Extract the (X, Y) coordinate from the center of the cell holding the provided text.  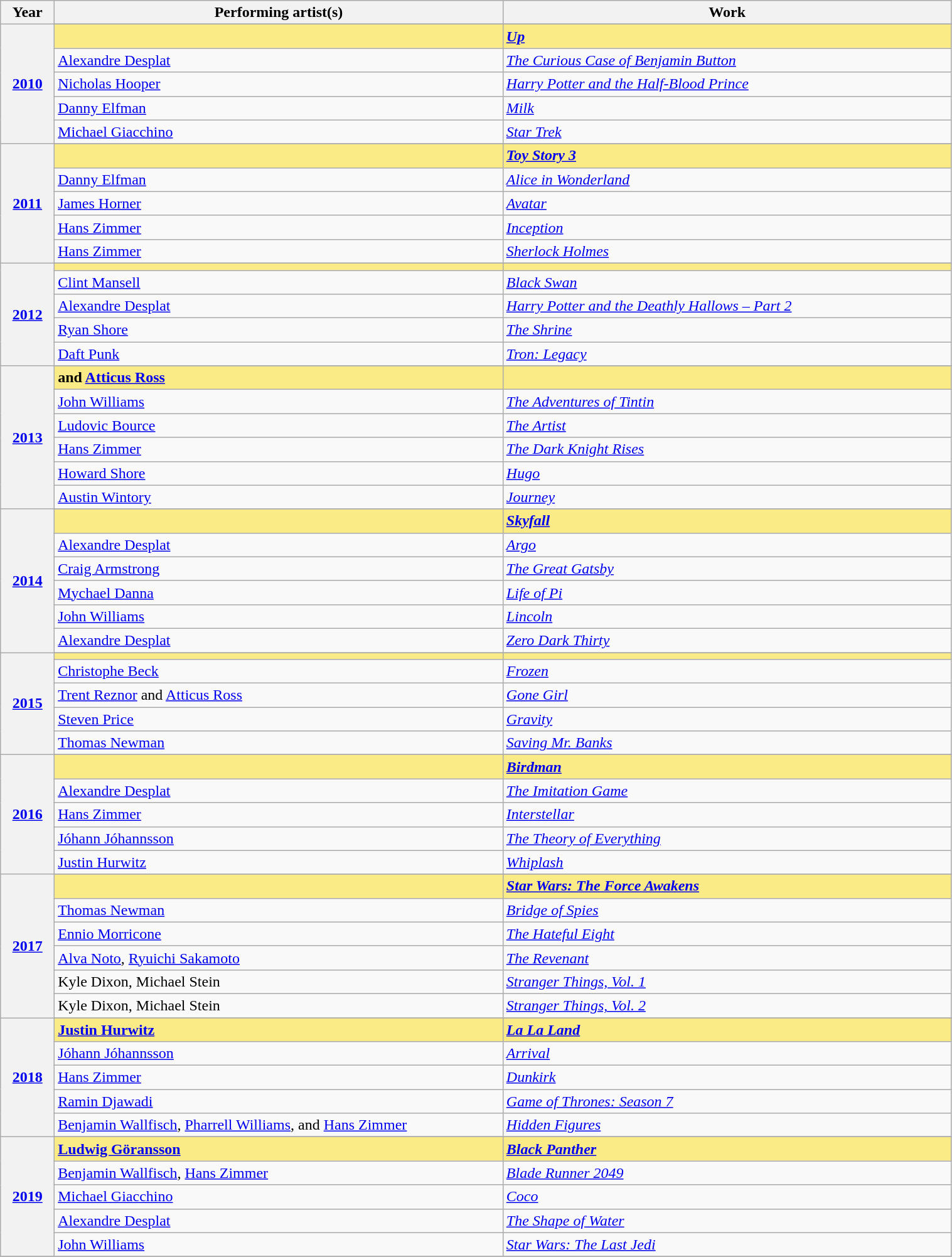
Stranger Things, Vol. 2 (727, 1005)
Saving Mr. Banks (727, 743)
Sherlock Holmes (727, 251)
Skyfall (727, 521)
The Great Gatsby (727, 569)
The Dark Knight Rises (727, 449)
The Adventures of Tintin (727, 402)
2011 (28, 203)
Game of Thrones: Season 7 (727, 1101)
Coco (727, 1197)
Ludwig Göransson (279, 1149)
2012 (28, 314)
2010 (28, 84)
Nicholas Hooper (279, 84)
2016 (28, 815)
Interstellar (727, 815)
Star Trek (727, 132)
Ludovic Bource (279, 425)
Argo (727, 545)
Gravity (727, 719)
Star Wars: The Force Awakens (727, 886)
Clint Mansell (279, 282)
The Imitation Game (727, 791)
La La Land (727, 1030)
Dunkirk (727, 1078)
Frozen (727, 671)
Life of Pi (727, 592)
Zero Dark Thirty (727, 640)
The Shape of Water (727, 1221)
The Shrine (727, 330)
Benjamin Wallfisch, Pharrell Williams, and Hans Zimmer (279, 1125)
Inception (727, 227)
2019 (28, 1197)
Trent Reznor and Atticus Ross (279, 695)
Daft Punk (279, 354)
The Revenant (727, 958)
Star Wars: The Last Jedi (727, 1244)
Mychael Danna (279, 592)
Steven Price (279, 719)
2018 (28, 1078)
The Theory of Everything (727, 838)
2013 (28, 437)
2014 (28, 580)
Ryan Shore (279, 330)
2015 (28, 704)
Avatar (727, 203)
Hugo (727, 473)
2017 (28, 946)
Austin Wintory (279, 497)
Toy Story 3 (727, 156)
Alva Noto, Ryuichi Sakamoto (279, 958)
Howard Shore (279, 473)
Performing artist(s) (279, 13)
Ennio Morricone (279, 934)
Journey (727, 497)
Birdman (727, 767)
Gone Girl (727, 695)
Milk (727, 108)
Harry Potter and the Half-Blood Prince (727, 84)
Arrival (727, 1054)
The Artist (727, 425)
Alice in Wonderland (727, 179)
Hidden Figures (727, 1125)
Lincoln (727, 616)
Tron: Legacy (727, 354)
Ramin Djawadi (279, 1101)
Up (727, 36)
Work (727, 13)
and Atticus Ross (279, 378)
Bridge of Spies (727, 910)
Benjamin Wallfisch, Hans Zimmer (279, 1173)
The Curious Case of Benjamin Button (727, 60)
The Hateful Eight (727, 934)
Blade Runner 2049 (727, 1173)
Harry Potter and the Deathly Hallows – Part 2 (727, 306)
Black Panther (727, 1149)
Stranger Things, Vol. 1 (727, 982)
Whiplash (727, 862)
James Horner (279, 203)
Craig Armstrong (279, 569)
Black Swan (727, 282)
Christophe Beck (279, 671)
Year (28, 13)
